Return (x, y) of the center of cell containing provided text 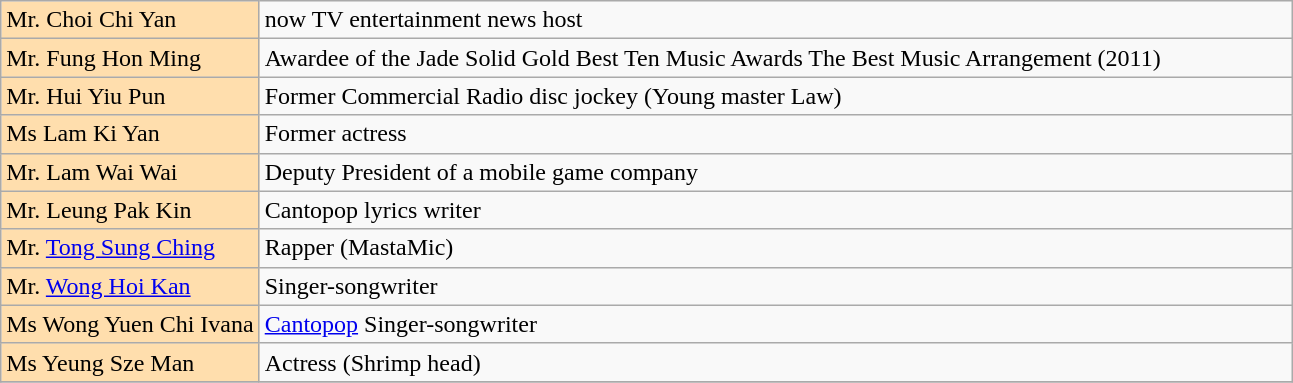
Former Commercial Radio disc jockey (Young master Law) (776, 96)
Mr. Choi Chi Yan (130, 20)
Rapper (MastaMic) (776, 248)
Awardee of the Jade Solid Gold Best Ten Music Awards The Best Music Arrangement (2011) (776, 58)
Mr. Lam Wai Wai (130, 172)
Deputy President of a mobile game company (776, 172)
Mr. Wong Hoi Kan (130, 286)
Ms Wong Yuen Chi Ivana (130, 324)
Ms Yeung Sze Man (130, 362)
Ms Lam Ki Yan (130, 134)
Mr. Tong Sung Ching (130, 248)
Former actress (776, 134)
Singer-songwriter (776, 286)
Cantopop lyrics writer (776, 210)
now TV entertainment news host (776, 20)
Mr. Fung Hon Ming (130, 58)
Mr. Hui Yiu Pun (130, 96)
Cantopop Singer-songwriter (776, 324)
Mr. Leung Pak Kin (130, 210)
Actress (Shrimp head) (776, 362)
